Identify which cell holds the provided text, then report its (x, y) central coordinate. 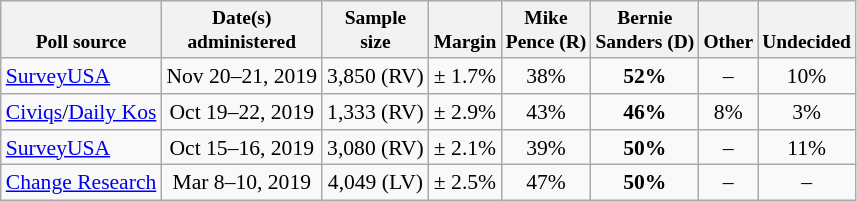
Change Research (82, 183)
Oct 19–22, 2019 (242, 112)
BernieSanders (D) (645, 30)
± 1.7% (465, 76)
3% (807, 112)
Date(s)administered (242, 30)
MikePence (R) (546, 30)
Margin (465, 30)
Undecided (807, 30)
38% (546, 76)
Other (728, 30)
Samplesize (376, 30)
11% (807, 148)
3,080 (RV) (376, 148)
Mar 8–10, 2019 (242, 183)
3,850 (RV) (376, 76)
1,333 (RV) (376, 112)
10% (807, 76)
± 2.1% (465, 148)
39% (546, 148)
Nov 20–21, 2019 (242, 76)
Poll source (82, 30)
± 2.5% (465, 183)
46% (645, 112)
± 2.9% (465, 112)
Oct 15–16, 2019 (242, 148)
43% (546, 112)
47% (546, 183)
Civiqs/Daily Kos (82, 112)
8% (728, 112)
4,049 (LV) (376, 183)
52% (645, 76)
